Return (X, Y) of the center of cell containing provided text 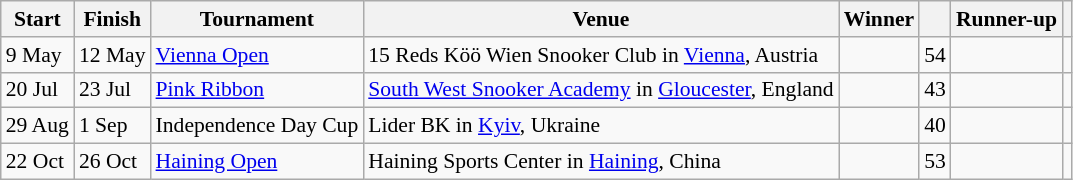
Independence Day Cup (258, 126)
15 Reds Köö Wien Snooker Club in Vienna, Austria (600, 55)
40 (935, 126)
53 (935, 162)
Finish (112, 19)
Lider BK in Kyiv, Ukraine (600, 126)
22 Oct (38, 162)
Vienna Open (258, 55)
Haining Sports Center in Haining, China (600, 162)
54 (935, 55)
20 Jul (38, 90)
Pink Ribbon (258, 90)
9 May (38, 55)
29 Aug (38, 126)
1 Sep (112, 126)
Start (38, 19)
Venue (600, 19)
43 (935, 90)
26 Oct (112, 162)
Tournament (258, 19)
South West Snooker Academy in Gloucester, England (600, 90)
Haining Open (258, 162)
Winner (880, 19)
12 May (112, 55)
Runner-up (1006, 19)
23 Jul (112, 90)
